Determine the [x, y] coordinate at the center of the cell enclosing the given text.  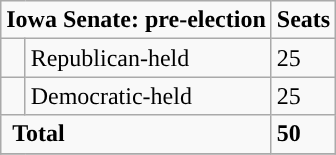
Seats [303, 20]
50 [303, 134]
Republican-held [148, 58]
Iowa Senate: pre-election [136, 20]
Total [136, 134]
Democratic-held [148, 96]
